Provide the [X, Y] coordinate of the cell's center where the given text is located.  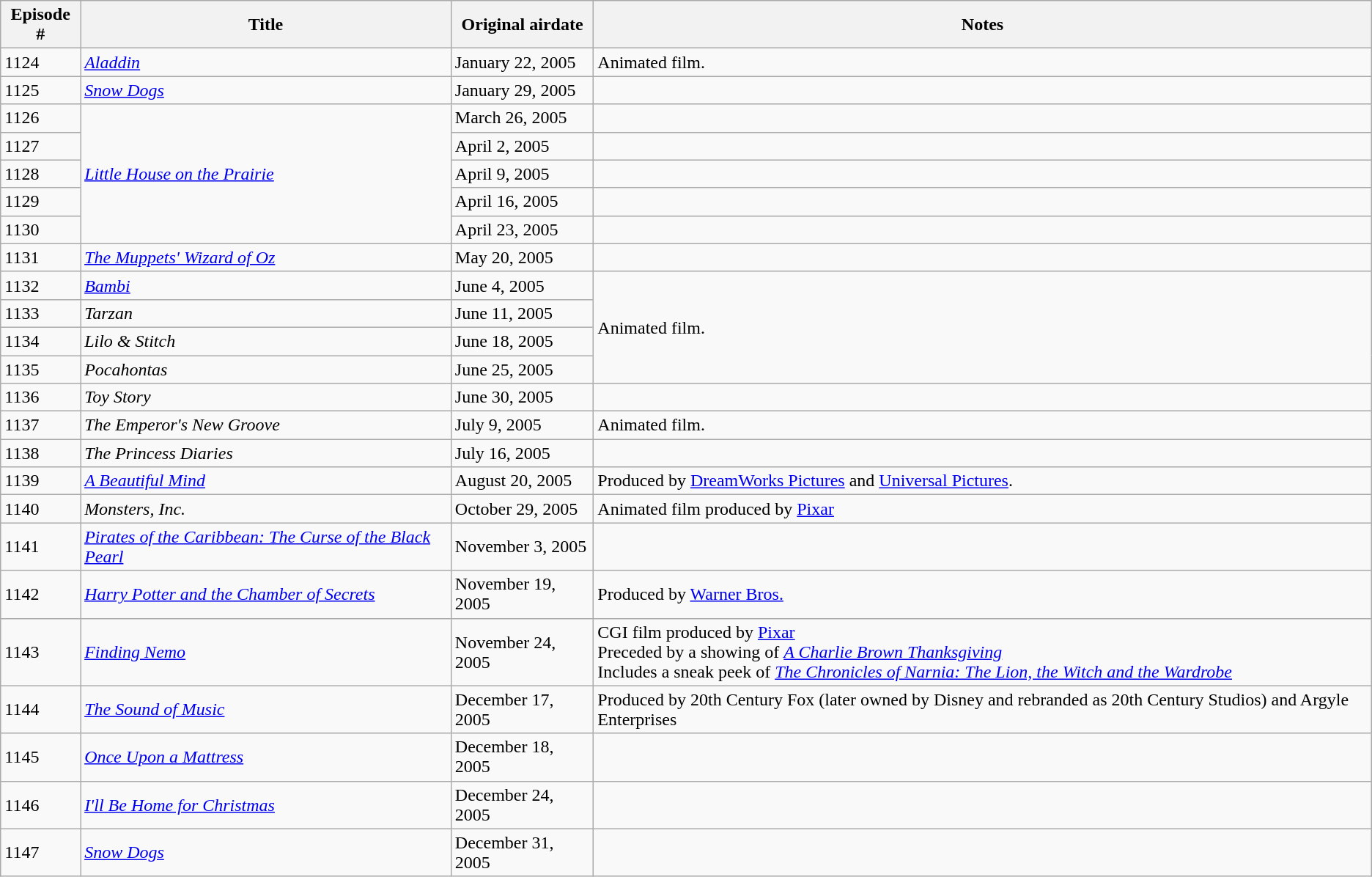
1124 [41, 62]
Toy Story [266, 397]
1136 [41, 397]
1139 [41, 481]
1127 [41, 146]
Lilo & Stitch [266, 341]
Harry Potter and the Chamber of Secrets [266, 594]
Episode # [41, 25]
November 24, 2005 [522, 652]
December 18, 2005 [522, 757]
1141 [41, 547]
June 30, 2005 [522, 397]
Bambi [266, 285]
December 24, 2005 [522, 805]
January 29, 2005 [522, 90]
1140 [41, 509]
Produced by 20th Century Fox (later owned by Disney and rebranded as 20th Century Studios) and Argyle Enterprises [982, 710]
January 22, 2005 [522, 62]
1145 [41, 757]
April 9, 2005 [522, 174]
July 9, 2005 [522, 425]
Monsters, Inc. [266, 509]
The Sound of Music [266, 710]
1129 [41, 202]
Pirates of the Caribbean: The Curse of the Black Pearl [266, 547]
August 20, 2005 [522, 481]
The Muppets' Wizard of Oz [266, 257]
April 16, 2005 [522, 202]
Original airdate [522, 25]
1143 [41, 652]
Title [266, 25]
1137 [41, 425]
June 18, 2005 [522, 341]
April 23, 2005 [522, 230]
1126 [41, 118]
A Beautiful Mind [266, 481]
1128 [41, 174]
1132 [41, 285]
1134 [41, 341]
October 29, 2005 [522, 509]
Little House on the Prairie [266, 174]
November 19, 2005 [522, 594]
Tarzan [266, 313]
1131 [41, 257]
December 31, 2005 [522, 852]
June 11, 2005 [522, 313]
1147 [41, 852]
1142 [41, 594]
I'll Be Home for Christmas [266, 805]
1146 [41, 805]
1130 [41, 230]
1144 [41, 710]
Once Upon a Mattress [266, 757]
1125 [41, 90]
December 17, 2005 [522, 710]
The Emperor's New Groove [266, 425]
Notes [982, 25]
Finding Nemo [266, 652]
April 2, 2005 [522, 146]
Animated film produced by Pixar [982, 509]
1138 [41, 453]
March 26, 2005 [522, 118]
November 3, 2005 [522, 547]
1133 [41, 313]
June 4, 2005 [522, 285]
1135 [41, 369]
Produced by DreamWorks Pictures and Universal Pictures. [982, 481]
May 20, 2005 [522, 257]
The Princess Diaries [266, 453]
Produced by Warner Bros. [982, 594]
Aladdin [266, 62]
July 16, 2005 [522, 453]
June 25, 2005 [522, 369]
Pocahontas [266, 369]
